Extract the [x, y] coordinate from the center of the cell holding the provided text.  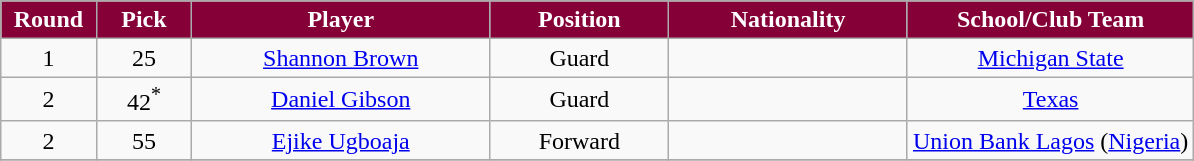
Player [341, 20]
Daniel Gibson [341, 100]
Union Bank Lagos (Nigeria) [1050, 140]
School/Club Team [1050, 20]
Ejike Ugboaja [341, 140]
Shannon Brown [341, 58]
1 [48, 58]
Michigan State [1050, 58]
42* [144, 100]
Position [580, 20]
Nationality [788, 20]
25 [144, 58]
Forward [580, 140]
Pick [144, 20]
Texas [1050, 100]
55 [144, 140]
Round [48, 20]
